Return the (x, y) coordinate for the center point of the cell that contains the specified text.  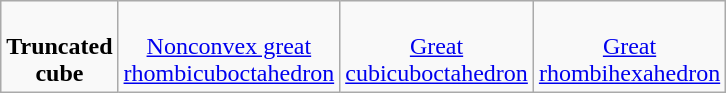
Great rhombihexahedron (629, 47)
Truncated cube (60, 47)
Great cubicuboctahedron (437, 47)
Nonconvex great rhombicuboctahedron (229, 47)
